Identify which cell holds the provided text, then report its (X, Y) central coordinate. 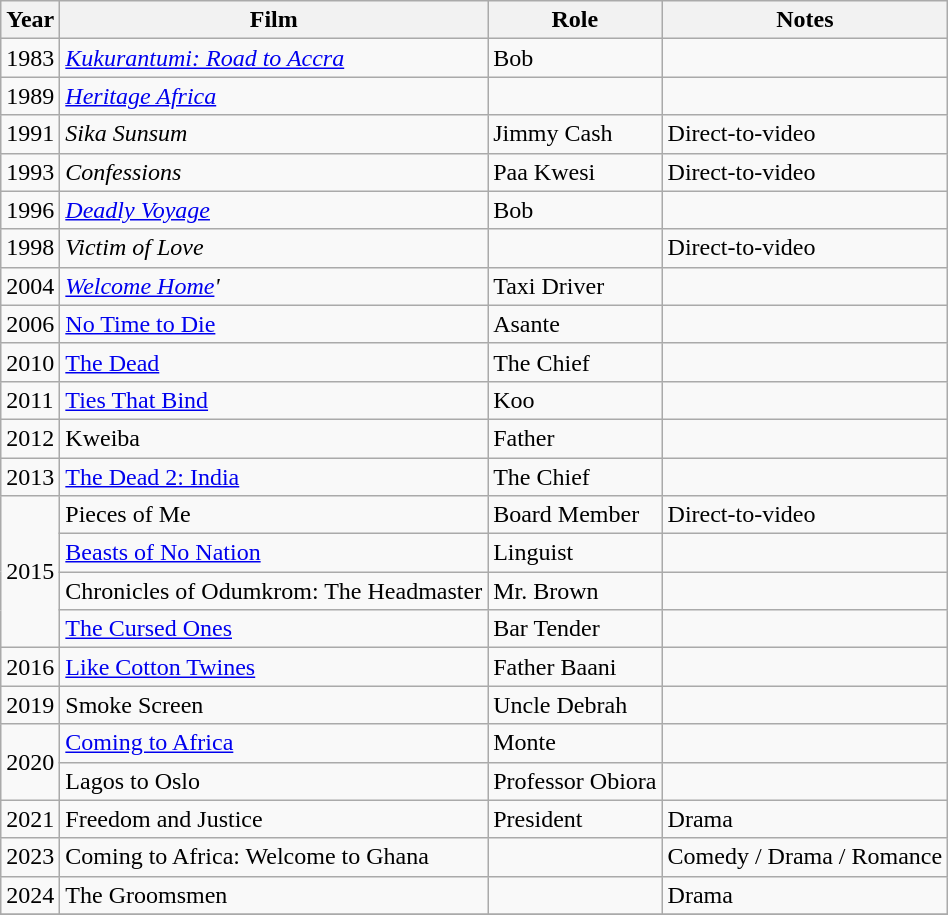
Like Cotton Twines (274, 667)
Linguist (575, 553)
2016 (30, 667)
2020 (30, 762)
Jimmy Cash (575, 134)
1993 (30, 172)
1983 (30, 58)
2015 (30, 572)
2019 (30, 705)
Chronicles of Odumkrom: The Headmaster (274, 591)
Lagos to Oslo (274, 781)
2004 (30, 286)
Deadly Voyage (274, 210)
1991 (30, 134)
Koo (575, 400)
Father Baani (575, 667)
2012 (30, 438)
Kukurantumi: Road to Accra (274, 58)
2006 (30, 324)
No Time to Die (274, 324)
Beasts of No Nation (274, 553)
Role (575, 20)
Bar Tender (575, 629)
The Dead 2: India (274, 477)
Heritage Africa (274, 96)
2024 (30, 895)
Paa Kwesi (575, 172)
Sika Sunsum (274, 134)
Board Member (575, 515)
2013 (30, 477)
Coming to Africa (274, 743)
Year (30, 20)
The Cursed Ones (274, 629)
Kweiba (274, 438)
1998 (30, 248)
Coming to Africa: Welcome to Ghana (274, 857)
The Groomsmen (274, 895)
Mr. Brown (575, 591)
Asante (575, 324)
2010 (30, 362)
Notes (805, 20)
The Dead (274, 362)
Film (274, 20)
2021 (30, 819)
2023 (30, 857)
Uncle Debrah (575, 705)
Ties That Bind (274, 400)
Pieces of Me (274, 515)
Freedom and Justice (274, 819)
Confessions (274, 172)
Victim of Love (274, 248)
Professor Obiora (575, 781)
1989 (30, 96)
Father (575, 438)
Comedy / Drama / Romance (805, 857)
2011 (30, 400)
Smoke Screen (274, 705)
Taxi Driver (575, 286)
1996 (30, 210)
Monte (575, 743)
Welcome Home' (274, 286)
President (575, 819)
